For the text-containing cell, return its midpoint in (x, y) coordinate format. 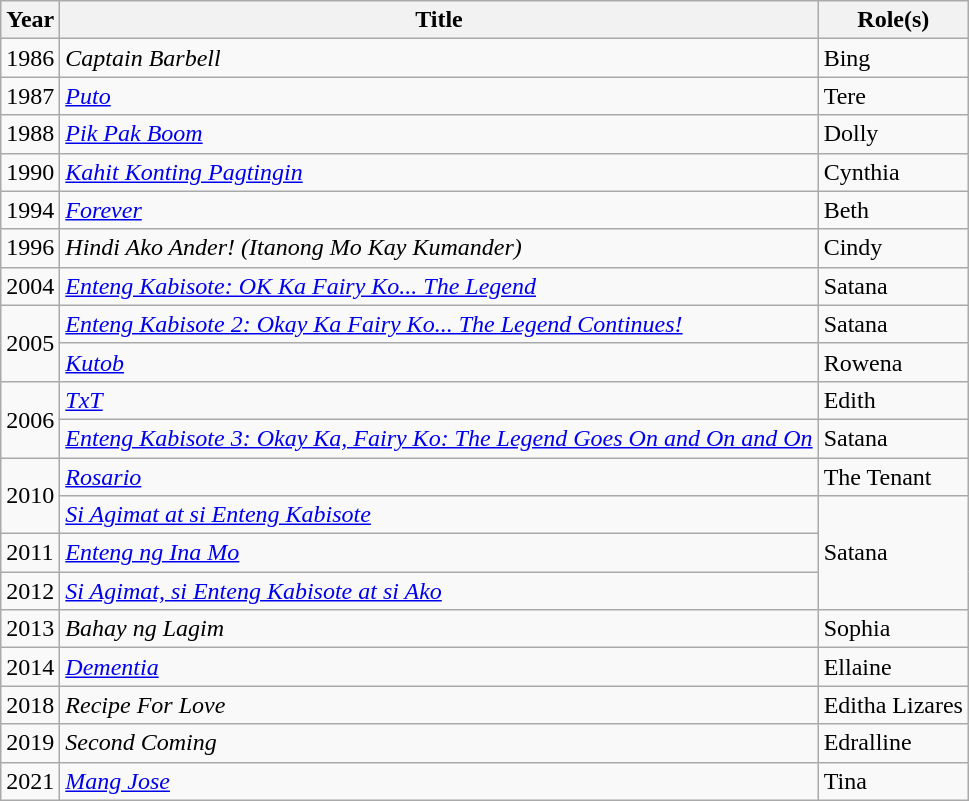
2005 (30, 343)
Ellaine (893, 667)
Title (439, 20)
2018 (30, 705)
Tere (893, 96)
2012 (30, 591)
Si Agimat at si Enteng Kabisote (439, 515)
Enteng ng Ina Mo (439, 553)
Forever (439, 210)
Sophia (893, 629)
Rosario (439, 477)
Dolly (893, 134)
Second Coming (439, 743)
2014 (30, 667)
Rowena (893, 362)
Role(s) (893, 20)
1987 (30, 96)
Year (30, 20)
TxT (439, 400)
2006 (30, 419)
2019 (30, 743)
2021 (30, 781)
Hindi Ako Ander! (Itanong Mo Kay Kumander) (439, 248)
Mang Jose (439, 781)
Edralline (893, 743)
2004 (30, 286)
Kutob (439, 362)
Si Agimat, si Enteng Kabisote at si Ako (439, 591)
2011 (30, 553)
1994 (30, 210)
1988 (30, 134)
1990 (30, 172)
Bahay ng Lagim (439, 629)
Bing (893, 58)
Captain Barbell (439, 58)
1996 (30, 248)
2010 (30, 496)
Recipe For Love (439, 705)
The Tenant (893, 477)
Dementia (439, 667)
Beth (893, 210)
Cynthia (893, 172)
Enteng Kabisote 3: Okay Ka, Fairy Ko: The Legend Goes On and On and On (439, 438)
2013 (30, 629)
Tina (893, 781)
Puto (439, 96)
Edith (893, 400)
Pik Pak Boom (439, 134)
Enteng Kabisote 2: Okay Ka Fairy Ko... The Legend Continues! (439, 324)
Cindy (893, 248)
Kahit Konting Pagtingin (439, 172)
Editha Lizares (893, 705)
1986 (30, 58)
Enteng Kabisote: OK Ka Fairy Ko... The Legend (439, 286)
